Scan for the cell matching the given text and deliver its [X, Y] coordinate at center. 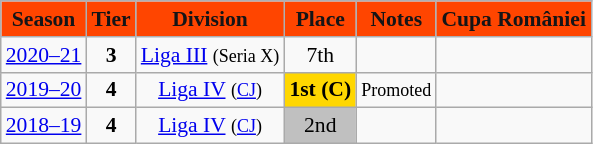
2018–19 [44, 126]
Liga III (Seria X) [210, 55]
2nd [320, 126]
Promoted [396, 90]
2019–20 [44, 90]
Cupa României [514, 19]
1st (C) [320, 90]
3 [110, 55]
Division [210, 19]
7th [320, 55]
Notes [396, 19]
Place [320, 19]
2020–21 [44, 55]
Season [44, 19]
Tier [110, 19]
